Locate the cell with the specified text and output its [x, y] center coordinate. 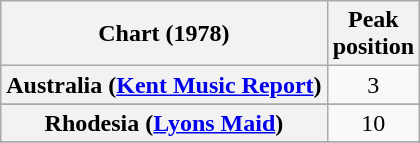
Peakposition [373, 34]
Australia (Kent Music Report) [164, 85]
Rhodesia (Lyons Maid) [164, 123]
3 [373, 85]
Chart (1978) [164, 34]
10 [373, 123]
